Pinpoint the cell where the given text exists, returning its [X, Y] midpoint coordinate. 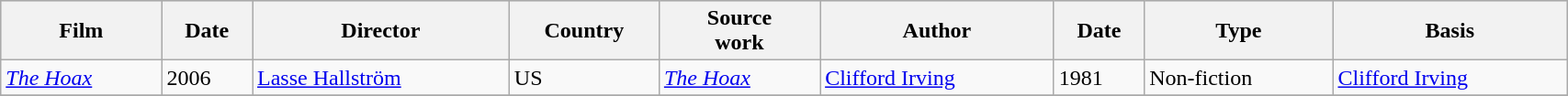
Non-fiction [1238, 78]
2006 [208, 78]
Film [81, 31]
Type [1238, 31]
Lasse Hallström [381, 78]
US [584, 78]
Country [584, 31]
Director [381, 31]
Basis [1450, 31]
Author [937, 31]
1981 [1099, 78]
Sourcework [739, 31]
